Capture the cell that displays the provided text and extract its [X, Y] central coordinate. 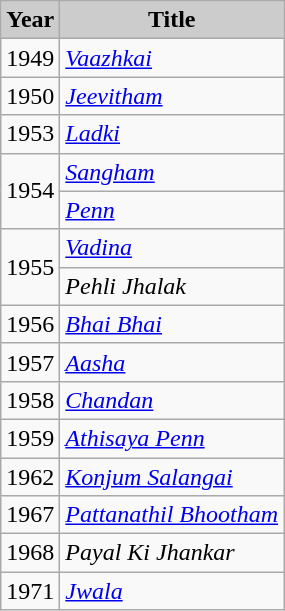
1949 [30, 58]
Sangham [172, 172]
Year [30, 20]
1959 [30, 438]
Pehli Jhalak [172, 286]
Aasha [172, 362]
Pattanathil Bhootham [172, 515]
1957 [30, 362]
1955 [30, 267]
1962 [30, 477]
Jwala [172, 591]
1958 [30, 400]
Jeevitham [172, 96]
1968 [30, 553]
Title [172, 20]
1956 [30, 324]
1971 [30, 591]
1954 [30, 191]
Chandan [172, 400]
Athisaya Penn [172, 438]
1967 [30, 515]
1950 [30, 96]
Payal Ki Jhankar [172, 553]
Vadina [172, 248]
1953 [30, 134]
Konjum Salangai [172, 477]
Bhai Bhai [172, 324]
Ladki [172, 134]
Vaazhkai [172, 58]
Penn [172, 210]
